Scan for the cell matching the given text and deliver its (X, Y) coordinate at center. 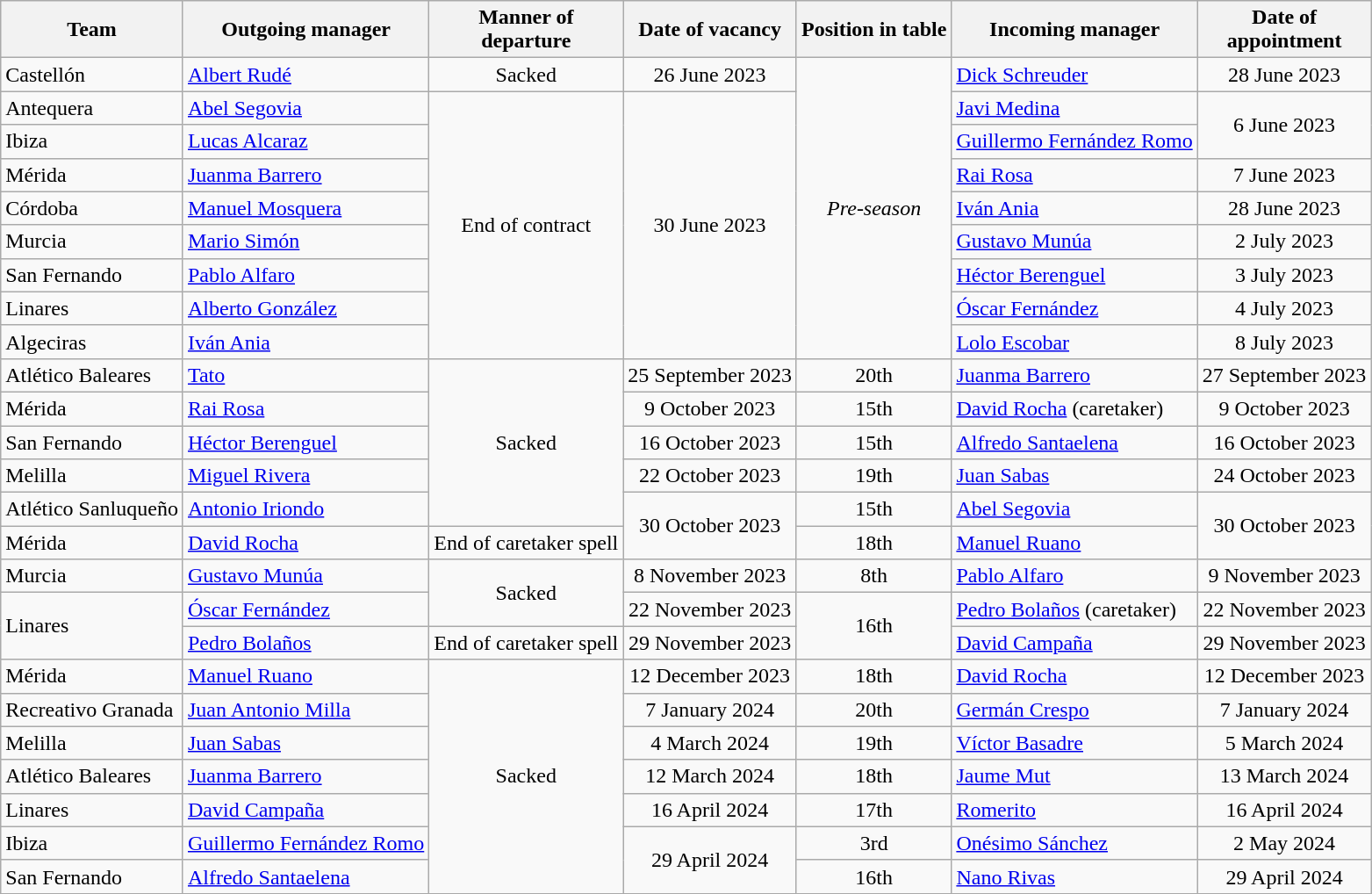
Algeciras (92, 342)
Recreativo Granada (92, 710)
8 July 2023 (1284, 342)
3rd (873, 843)
2 July 2023 (1284, 242)
Atlético Sanluqueño (92, 509)
Albert Rudé (305, 75)
Javi Medina (1074, 108)
Manuel Mosquera (305, 208)
24 October 2023 (1284, 476)
End of contract (527, 225)
27 September 2023 (1284, 375)
25 September 2023 (710, 375)
7 June 2023 (1284, 175)
Date ofappointment (1284, 30)
Lolo Escobar (1074, 342)
6 June 2023 (1284, 125)
30 June 2023 (710, 225)
13 March 2024 (1284, 776)
8th (873, 576)
Manner ofdeparture (527, 30)
Pedro Bolaños (caretaker) (1074, 609)
Tato (305, 375)
Onésimo Sánchez (1074, 843)
Lucas Alcaraz (305, 141)
Pre-season (873, 209)
4 March 2024 (710, 743)
Juan Antonio Milla (305, 710)
3 July 2023 (1284, 275)
Romerito (1074, 810)
Pedro Bolaños (305, 643)
Castellón (92, 75)
Antonio Iriondo (305, 509)
Date of vacancy (710, 30)
8 November 2023 (710, 576)
17th (873, 810)
Miguel Rivera (305, 476)
26 June 2023 (710, 75)
12 March 2024 (710, 776)
Nano Rivas (1074, 876)
Position in table (873, 30)
22 October 2023 (710, 476)
Córdoba (92, 208)
5 March 2024 (1284, 743)
Víctor Basadre (1074, 743)
9 November 2023 (1284, 576)
Mario Simón (305, 242)
Outgoing manager (305, 30)
Alberto González (305, 308)
Dick Schreuder (1074, 75)
4 July 2023 (1284, 308)
2 May 2024 (1284, 843)
Incoming manager (1074, 30)
Team (92, 30)
Germán Crespo (1074, 710)
David Rocha (caretaker) (1074, 408)
Jaume Mut (1074, 776)
Antequera (92, 108)
